Scan for the cell matching the given text and deliver its (X, Y) coordinate at center. 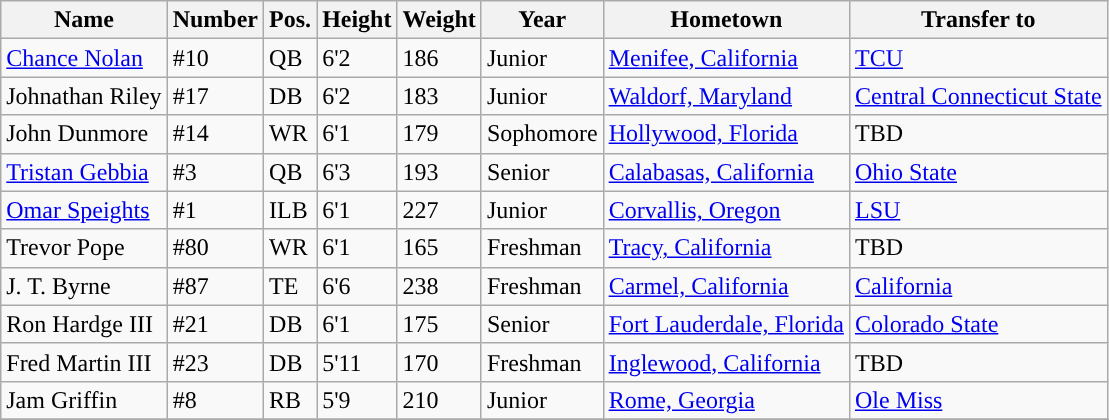
J. T. Byrne (84, 286)
Height (357, 20)
John Dunmore (84, 134)
#17 (215, 96)
165 (439, 248)
Ohio State (978, 172)
LSU (978, 210)
Rome, Georgia (726, 400)
Carmel, California (726, 286)
#3 (215, 172)
Ron Hardge III (84, 324)
170 (439, 362)
193 (439, 172)
#10 (215, 58)
Hometown (726, 20)
Ole Miss (978, 400)
Calabasas, California (726, 172)
Tristan Gebbia (84, 172)
Colorado State (978, 324)
6'3 (357, 172)
179 (439, 134)
Sophomore (542, 134)
Number (215, 20)
Trevor Pope (84, 248)
Tracy, California (726, 248)
Chance Nolan (84, 58)
Johnathan Riley (84, 96)
Weight (439, 20)
TCU (978, 58)
5'11 (357, 362)
Central Connecticut State (978, 96)
Hollywood, Florida (726, 134)
5'9 (357, 400)
#8 (215, 400)
Transfer to (978, 20)
RB (290, 400)
Inglewood, California (726, 362)
Fort Lauderdale, Florida (726, 324)
#80 (215, 248)
Omar Speights (84, 210)
ILB (290, 210)
#23 (215, 362)
Year (542, 20)
Waldorf, Maryland (726, 96)
Pos. (290, 20)
California (978, 286)
#14 (215, 134)
Menifee, California (726, 58)
210 (439, 400)
TE (290, 286)
Fred Martin III (84, 362)
#1 (215, 210)
227 (439, 210)
Jam Griffin (84, 400)
Corvallis, Oregon (726, 210)
186 (439, 58)
#87 (215, 286)
175 (439, 324)
6'6 (357, 286)
#21 (215, 324)
238 (439, 286)
183 (439, 96)
Name (84, 20)
